Return (x, y) of the center of cell containing provided text 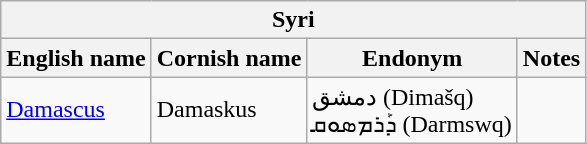
Damaskus (229, 110)
دمشق (Dimašq)ܕܰܪܡܣܘܩ (Darmswq) (412, 110)
Damascus (76, 110)
Notes (551, 58)
Syri (294, 20)
English name (76, 58)
Cornish name (229, 58)
Endonym (412, 58)
